Scan for the cell matching the given text and deliver its (X, Y) coordinate at center. 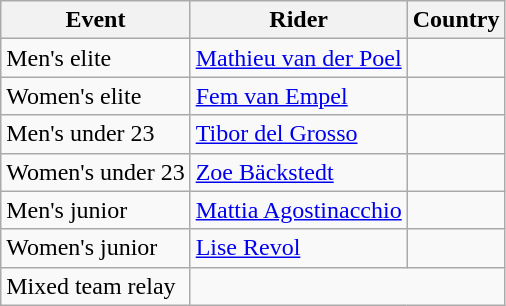
Women's elite (96, 96)
Lise Revol (298, 248)
Tibor del Grosso (298, 134)
Country (456, 20)
Women's under 23 (96, 172)
Rider (298, 20)
Mixed team relay (96, 286)
Men's elite (96, 58)
Mathieu van der Poel (298, 58)
Event (96, 20)
Men's junior (96, 210)
Fem van Empel (298, 96)
Mattia Agostinacchio (298, 210)
Men's under 23 (96, 134)
Zoe Bäckstedt (298, 172)
Women's junior (96, 248)
